From the cell containing the given text, extract its center point as [X, Y] coordinate. 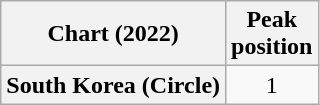
1 [272, 85]
Peakposition [272, 34]
South Korea (Circle) [114, 85]
Chart (2022) [114, 34]
